Capture the cell that displays the provided text and extract its [x, y] central coordinate. 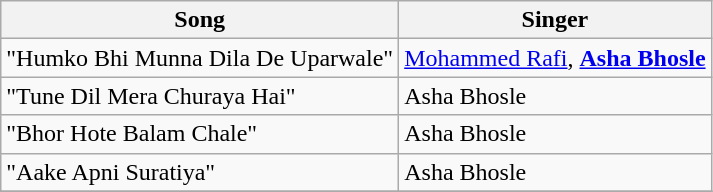
Song [200, 20]
"Tune Dil Mera Churaya Hai" [200, 96]
Singer [555, 20]
"Humko Bhi Munna Dila De Uparwale" [200, 58]
"Aake Apni Suratiya" [200, 172]
Mohammed Rafi, Asha Bhosle [555, 58]
"Bhor Hote Balam Chale" [200, 134]
